For the text-containing cell, return its midpoint in (x, y) coordinate format. 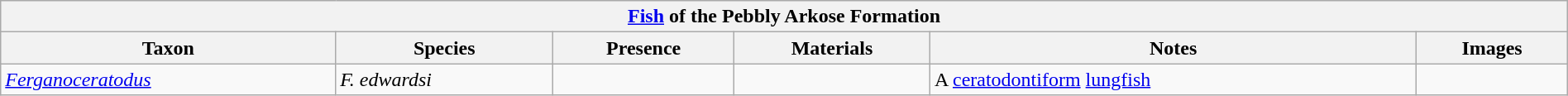
Ferganoceratodus (169, 79)
Presence (643, 48)
Fish of the Pebbly Arkose Formation (784, 17)
F. edwardsi (445, 79)
Images (1492, 48)
Materials (832, 48)
Taxon (169, 48)
Notes (1173, 48)
A ceratodontiform lungfish (1173, 79)
Species (445, 48)
